Detect which cell encompasses the target text, then output its [X, Y] center coordinate. 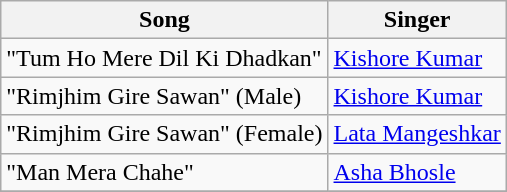
"Tum Ho Mere Dil Ki Dhadkan" [164, 58]
Asha Bhosle [417, 172]
"Rimjhim Gire Sawan" (Male) [164, 96]
"Man Mera Chahe" [164, 172]
"Rimjhim Gire Sawan" (Female) [164, 134]
Lata Mangeshkar [417, 134]
Singer [417, 20]
Song [164, 20]
